Detect which cell encompasses the target text, then output its [x, y] center coordinate. 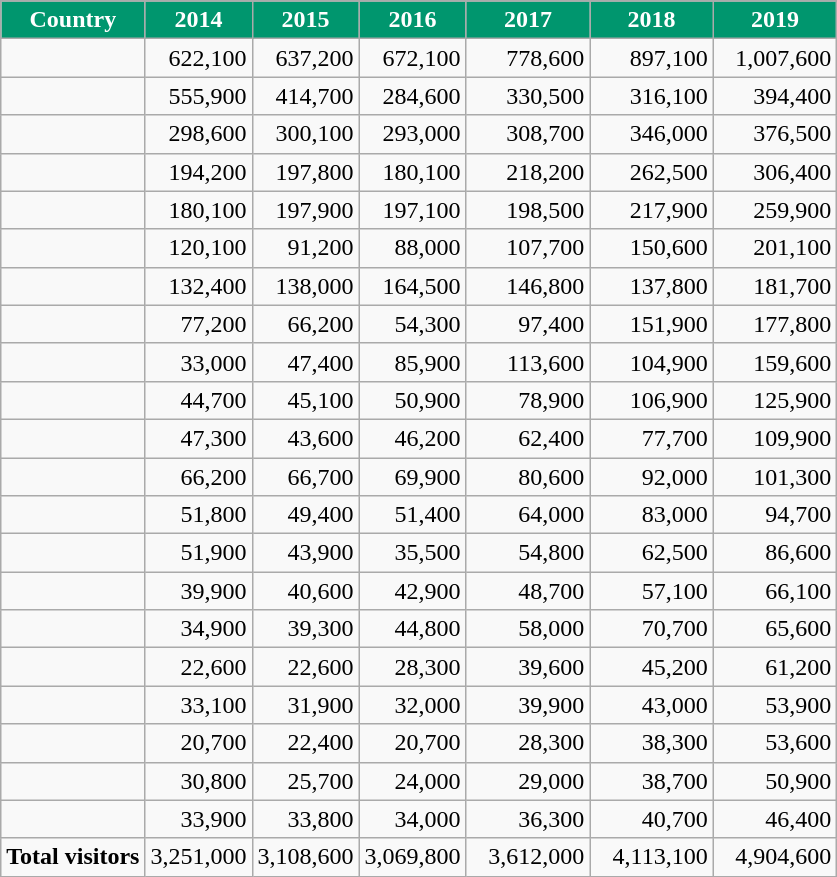
42,900 [412, 591]
92,000 [652, 477]
132,400 [198, 286]
31,900 [306, 705]
51,900 [198, 553]
34,000 [412, 819]
45,200 [652, 667]
39,600 [528, 667]
197,800 [306, 172]
44,700 [198, 400]
45,100 [306, 400]
46,200 [412, 438]
2019 [775, 20]
61,200 [775, 667]
346,000 [652, 134]
62,500 [652, 553]
51,800 [198, 515]
47,300 [198, 438]
316,100 [652, 96]
65,600 [775, 629]
24,000 [412, 781]
80,600 [528, 477]
4,904,600 [775, 857]
34,900 [198, 629]
Country [73, 20]
57,100 [652, 591]
159,600 [775, 362]
88,000 [412, 248]
97,400 [528, 324]
293,000 [412, 134]
49,400 [306, 515]
54,800 [528, 553]
146,800 [528, 286]
125,900 [775, 400]
33,100 [198, 705]
33,000 [198, 362]
36,300 [528, 819]
622,100 [198, 58]
2017 [528, 20]
43,000 [652, 705]
58,000 [528, 629]
300,100 [306, 134]
35,500 [412, 553]
77,700 [652, 438]
38,700 [652, 781]
78,900 [528, 400]
2016 [412, 20]
62,400 [528, 438]
218,200 [528, 172]
201,100 [775, 248]
69,900 [412, 477]
48,700 [528, 591]
66,100 [775, 591]
83,000 [652, 515]
101,300 [775, 477]
29,000 [528, 781]
44,800 [412, 629]
672,100 [412, 58]
54,300 [412, 324]
113,600 [528, 362]
106,900 [652, 400]
897,100 [652, 58]
3,251,000 [198, 857]
151,900 [652, 324]
1,007,600 [775, 58]
330,500 [528, 96]
181,700 [775, 286]
70,700 [652, 629]
38,300 [652, 743]
53,900 [775, 705]
47,400 [306, 362]
555,900 [198, 96]
51,400 [412, 515]
394,400 [775, 96]
22,400 [306, 743]
Total visitors [73, 857]
43,900 [306, 553]
2014 [198, 20]
137,800 [652, 286]
64,000 [528, 515]
306,400 [775, 172]
3,069,800 [412, 857]
53,600 [775, 743]
3,108,600 [306, 857]
4,113,100 [652, 857]
104,900 [652, 362]
107,700 [528, 248]
66,700 [306, 477]
94,700 [775, 515]
86,600 [775, 553]
39,300 [306, 629]
40,700 [652, 819]
77,200 [198, 324]
177,800 [775, 324]
33,900 [198, 819]
85,900 [412, 362]
164,500 [412, 286]
46,400 [775, 819]
2015 [306, 20]
198,500 [528, 210]
197,900 [306, 210]
40,600 [306, 591]
194,200 [198, 172]
217,900 [652, 210]
150,600 [652, 248]
43,600 [306, 438]
637,200 [306, 58]
414,700 [306, 96]
376,500 [775, 134]
308,700 [528, 134]
138,000 [306, 286]
778,600 [528, 58]
197,100 [412, 210]
3,612,000 [528, 857]
262,500 [652, 172]
259,900 [775, 210]
33,800 [306, 819]
284,600 [412, 96]
91,200 [306, 248]
25,700 [306, 781]
298,600 [198, 134]
2018 [652, 20]
120,100 [198, 248]
30,800 [198, 781]
109,900 [775, 438]
32,000 [412, 705]
